Detect which cell encompasses the target text, then output its (X, Y) center coordinate. 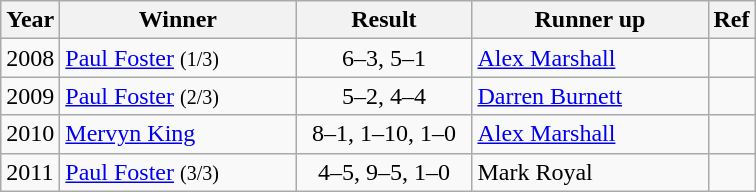
6–3, 5–1 (384, 58)
2011 (30, 172)
Runner up (590, 20)
Year (30, 20)
4–5, 9–5, 1–0 (384, 172)
8–1, 1–10, 1–0 (384, 134)
Result (384, 20)
2008 (30, 58)
Ref (732, 20)
Paul Foster (2/3) (178, 96)
Paul Foster (3/3) (178, 172)
Paul Foster (1/3) (178, 58)
5–2, 4–4 (384, 96)
2010 (30, 134)
Mark Royal (590, 172)
Winner (178, 20)
2009 (30, 96)
Mervyn King (178, 134)
Darren Burnett (590, 96)
